Determine the [x, y] coordinate at the center of the cell enclosing the given text.  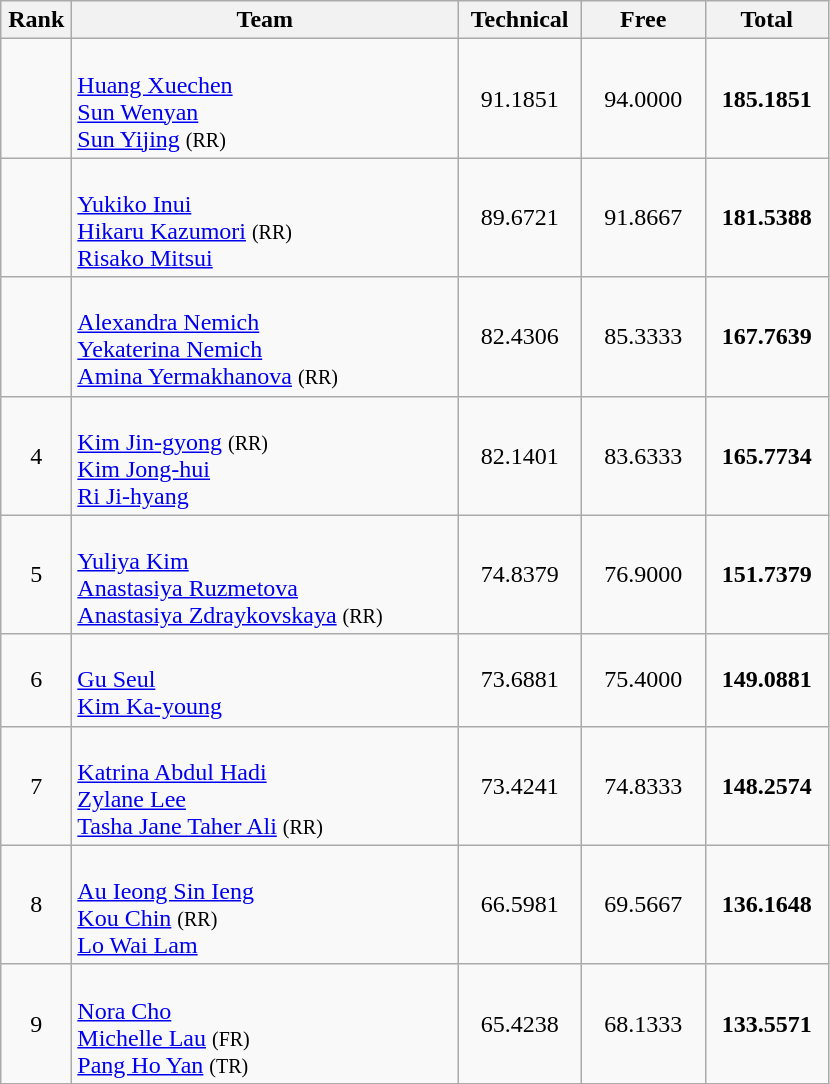
181.5388 [767, 218]
94.0000 [643, 98]
Katrina Abdul HadiZylane LeeTasha Jane Taher Ali (RR) [265, 786]
Yuliya KimAnastasiya RuzmetovaAnastasiya Zdraykovskaya (RR) [265, 574]
Nora ChoMichelle Lau (FR)Pang Ho Yan (TR) [265, 1024]
91.8667 [643, 218]
74.8333 [643, 786]
Team [265, 20]
75.4000 [643, 680]
69.5667 [643, 904]
82.1401 [520, 456]
91.1851 [520, 98]
66.5981 [520, 904]
Au Ieong Sin IengKou Chin (RR)Lo Wai Lam [265, 904]
148.2574 [767, 786]
82.4306 [520, 336]
165.7734 [767, 456]
Gu SeulKim Ka-young [265, 680]
76.9000 [643, 574]
136.1648 [767, 904]
185.1851 [767, 98]
68.1333 [643, 1024]
74.8379 [520, 574]
Free [643, 20]
167.7639 [767, 336]
85.3333 [643, 336]
65.4238 [520, 1024]
89.6721 [520, 218]
5 [36, 574]
73.6881 [520, 680]
Alexandra NemichYekaterina NemichAmina Yermakhanova (RR) [265, 336]
6 [36, 680]
Total [767, 20]
Technical [520, 20]
Kim Jin-gyong (RR)Kim Jong-huiRi Ji-hyang [265, 456]
73.4241 [520, 786]
4 [36, 456]
7 [36, 786]
133.5571 [767, 1024]
149.0881 [767, 680]
9 [36, 1024]
8 [36, 904]
Huang XuechenSun WenyanSun Yijing (RR) [265, 98]
Rank [36, 20]
151.7379 [767, 574]
83.6333 [643, 456]
Yukiko InuiHikaru Kazumori (RR)Risako Mitsui [265, 218]
